Return (X, Y) of the center of cell containing provided text 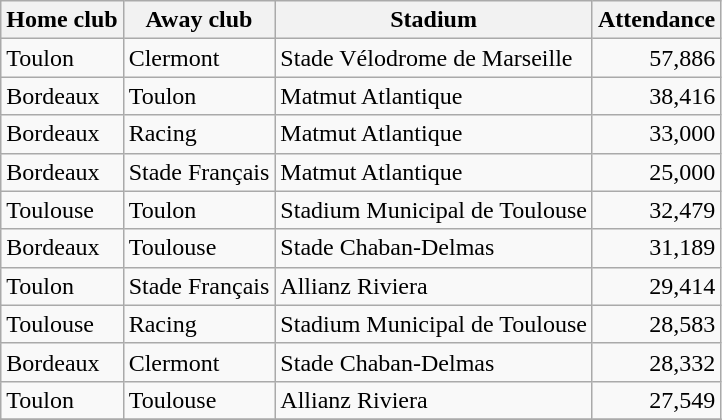
31,189 (656, 248)
32,479 (656, 210)
Home club (62, 20)
28,583 (656, 324)
Stadium (434, 20)
57,886 (656, 58)
Stade Vélodrome de Marseille (434, 58)
38,416 (656, 96)
25,000 (656, 172)
29,414 (656, 286)
Away club (199, 20)
33,000 (656, 134)
27,549 (656, 400)
Attendance (656, 20)
28,332 (656, 362)
